Scan for the cell matching the given text and deliver its [x, y] coordinate at center. 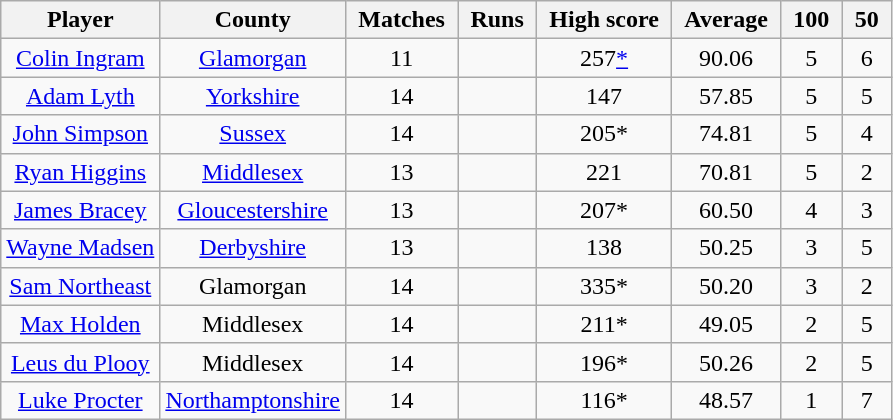
257* [604, 58]
Gloucestershire [253, 210]
7 [867, 400]
147 [604, 96]
11 [402, 58]
John Simpson [80, 134]
Wayne Madsen [80, 248]
Matches [402, 20]
116* [604, 400]
138 [604, 248]
James Bracey [80, 210]
48.57 [726, 400]
207* [604, 210]
74.81 [726, 134]
Runs [498, 20]
70.81 [726, 172]
Max Holden [80, 324]
Northamptonshire [253, 400]
50.20 [726, 286]
Sam Northeast [80, 286]
100 [812, 20]
1 [812, 400]
High score [604, 20]
211* [604, 324]
50 [867, 20]
Yorkshire [253, 96]
Player [80, 20]
50.25 [726, 248]
49.05 [726, 324]
221 [604, 172]
90.06 [726, 58]
205* [604, 134]
Average [726, 20]
Sussex [253, 134]
60.50 [726, 210]
Ryan Higgins [80, 172]
Derbyshire [253, 248]
6 [867, 58]
196* [604, 362]
County [253, 20]
335* [604, 286]
Colin Ingram [80, 58]
Luke Procter [80, 400]
Leus du Plooy [80, 362]
50.26 [726, 362]
57.85 [726, 96]
Adam Lyth [80, 96]
